Locate the cell with the specified text and output its [X, Y] center coordinate. 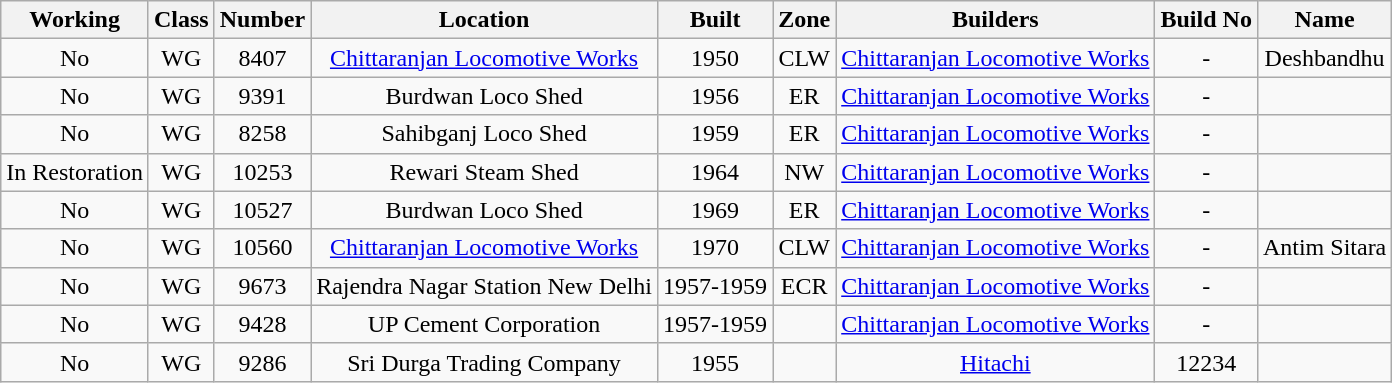
8258 [262, 134]
Rajendra Nagar Station New Delhi [484, 286]
9286 [262, 362]
12234 [1206, 362]
Number [262, 20]
ECR [804, 286]
Rewari Steam Shed [484, 172]
Antim Sitara [1324, 248]
In Restoration [75, 172]
Name [1324, 20]
Sri Durga Trading Company [484, 362]
1959 [716, 134]
Sahibganj Loco Shed [484, 134]
UP Cement Corporation [484, 324]
1970 [716, 248]
9428 [262, 324]
Class [181, 20]
Deshbandhu [1324, 58]
Built [716, 20]
NW [804, 172]
Location [484, 20]
9391 [262, 96]
1955 [716, 362]
Build No [1206, 20]
Zone [804, 20]
1969 [716, 210]
1964 [716, 172]
10253 [262, 172]
8407 [262, 58]
Working [75, 20]
10527 [262, 210]
Hitachi [996, 362]
1956 [716, 96]
9673 [262, 286]
1950 [716, 58]
Builders [996, 20]
10560 [262, 248]
